Find where the given text appears and provide that cell's center as [X, Y] coordinate. 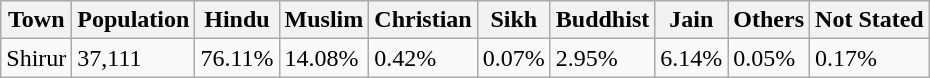
Hindu [237, 20]
76.11% [237, 58]
0.17% [870, 58]
37,111 [134, 58]
14.08% [324, 58]
2.95% [602, 58]
0.05% [769, 58]
Town [36, 20]
Shirur [36, 58]
0.07% [514, 58]
Christian [423, 20]
Sikh [514, 20]
Others [769, 20]
Jain [692, 20]
6.14% [692, 58]
0.42% [423, 58]
Population [134, 20]
Muslim [324, 20]
Not Stated [870, 20]
Buddhist [602, 20]
